Determine the [x, y] coordinate at the center of the cell enclosing the given text.  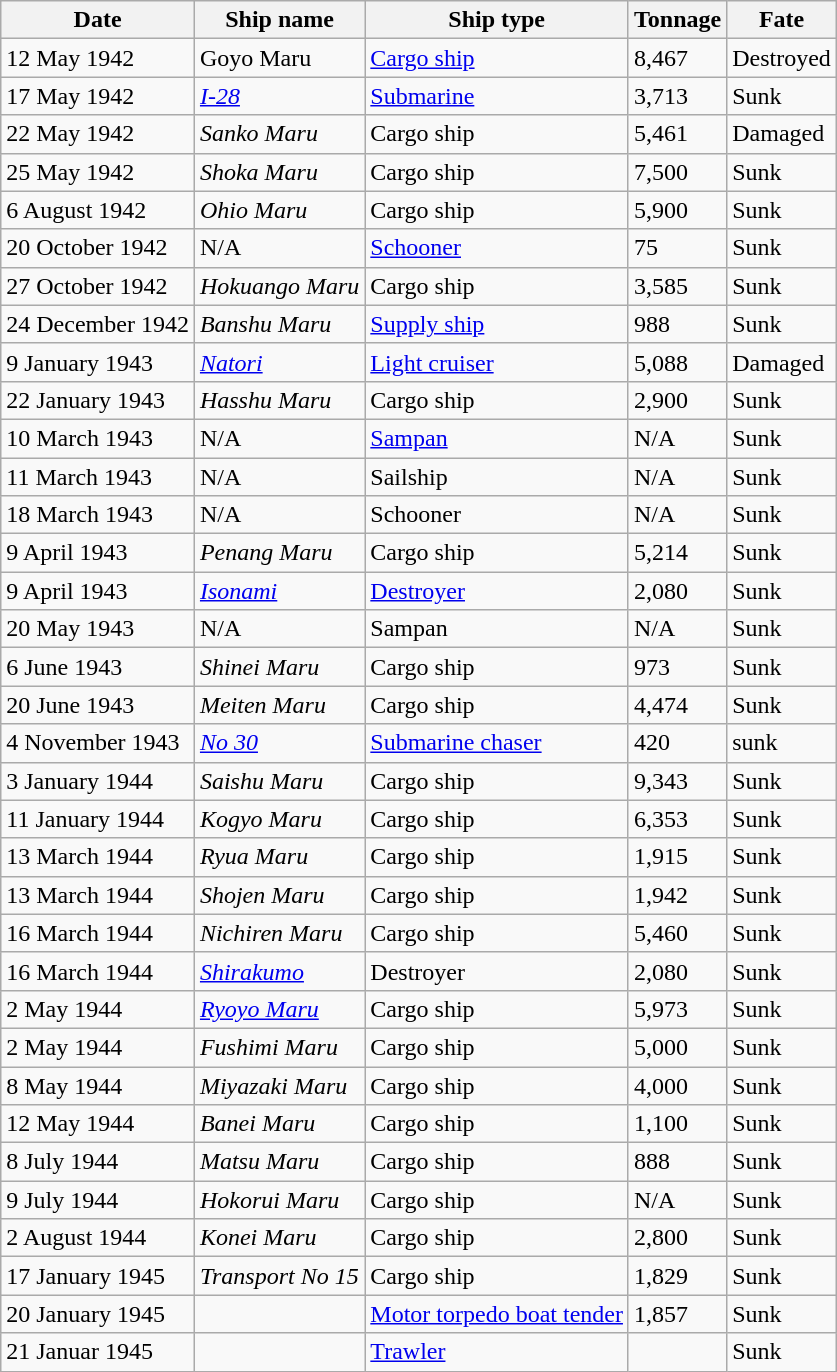
21 Januar 1945 [98, 1352]
973 [677, 667]
Transport No 15 [279, 1276]
8 July 1944 [98, 1162]
5,461 [677, 134]
22 May 1942 [98, 134]
5,214 [677, 553]
20 May 1943 [98, 629]
Konei Maru [279, 1238]
27 October 1942 [98, 286]
Hasshu Maru [279, 400]
9,343 [677, 781]
24 December 1942 [98, 324]
20 June 1943 [98, 705]
5,088 [677, 362]
1,100 [677, 1124]
Hokuango Maru [279, 286]
Hokorui Maru [279, 1200]
8,467 [677, 58]
3,713 [677, 96]
Ohio Maru [279, 210]
Ryoyo Maru [279, 1009]
Shojen Maru [279, 895]
Fushimi Maru [279, 1047]
17 January 1945 [98, 1276]
11 January 1944 [98, 819]
12 May 1942 [98, 58]
75 [677, 248]
2,900 [677, 400]
988 [677, 324]
Penang Maru [279, 553]
Banshu Maru [279, 324]
Natori [279, 362]
5,460 [677, 933]
Submarine [497, 96]
Ryua Maru [279, 857]
5,900 [677, 210]
Nichiren Maru [279, 933]
888 [677, 1162]
20 January 1945 [98, 1314]
3,585 [677, 286]
2,800 [677, 1238]
420 [677, 743]
9 January 1943 [98, 362]
2 August 1944 [98, 1238]
Motor torpedo boat tender [497, 1314]
12 May 1944 [98, 1124]
5,973 [677, 1009]
Supply ship [497, 324]
Trawler [497, 1352]
Shoka Maru [279, 172]
Saishu Maru [279, 781]
Fate [782, 20]
I-28 [279, 96]
4,000 [677, 1085]
Tonnage [677, 20]
Shirakumo [279, 971]
18 March 1943 [98, 515]
1,829 [677, 1276]
Matsu Maru [279, 1162]
3 January 1944 [98, 781]
Light cruiser [497, 362]
6,353 [677, 819]
Goyo Maru [279, 58]
20 October 1942 [98, 248]
Ship type [497, 20]
7,500 [677, 172]
8 May 1944 [98, 1085]
25 May 1942 [98, 172]
Sailship [497, 477]
Meiten Maru [279, 705]
6 August 1942 [98, 210]
Submarine chaser [497, 743]
Banei Maru [279, 1124]
No 30 [279, 743]
Isonami [279, 591]
Kogyo Maru [279, 819]
1,857 [677, 1314]
Date [98, 20]
22 January 1943 [98, 400]
9 July 1944 [98, 1200]
6 June 1943 [98, 667]
4,474 [677, 705]
sunk [782, 743]
17 May 1942 [98, 96]
1,915 [677, 857]
1,942 [677, 895]
Shinei Maru [279, 667]
Sanko Maru [279, 134]
Ship name [279, 20]
5,000 [677, 1047]
Miyazaki Maru [279, 1085]
10 March 1943 [98, 438]
Destroyed [782, 58]
11 March 1943 [98, 477]
4 November 1943 [98, 743]
